Return the (X, Y) coordinate for the center point of the cell that contains the specified text.  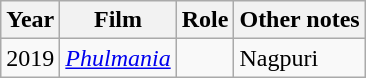
Year (30, 20)
2019 (30, 58)
Role (205, 20)
Nagpuri (300, 58)
Other notes (300, 20)
Phulmania (118, 58)
Film (118, 20)
